Find where the given text appears and provide that cell's center as (X, Y) coordinate. 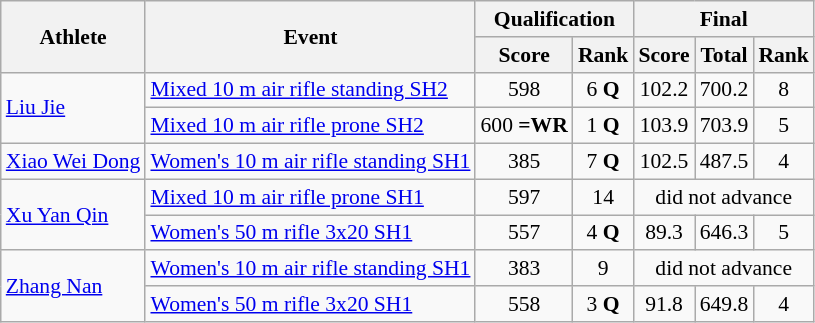
383 (524, 269)
14 (604, 197)
102.5 (664, 162)
91.8 (664, 304)
9 (604, 269)
597 (524, 197)
102.2 (664, 90)
558 (524, 304)
703.9 (724, 126)
557 (524, 233)
103.9 (664, 126)
Zhang Nan (74, 286)
Final (724, 19)
385 (524, 162)
Liu Jie (74, 108)
8 (784, 90)
6 Q (604, 90)
700.2 (724, 90)
Event (310, 36)
7 Q (604, 162)
646.3 (724, 233)
Mixed 10 m air rifle prone SH2 (310, 126)
598 (524, 90)
Qualification (554, 19)
Xiao Wei Dong (74, 162)
Xu Yan Qin (74, 214)
1 Q (604, 126)
Athlete (74, 36)
600 =WR (524, 126)
4 Q (604, 233)
649.8 (724, 304)
487.5 (724, 162)
89.3 (664, 233)
3 Q (604, 304)
Mixed 10 m air rifle prone SH1 (310, 197)
Total (724, 55)
Mixed 10 m air rifle standing SH2 (310, 90)
